Scan for the cell matching the given text and deliver its [X, Y] coordinate at center. 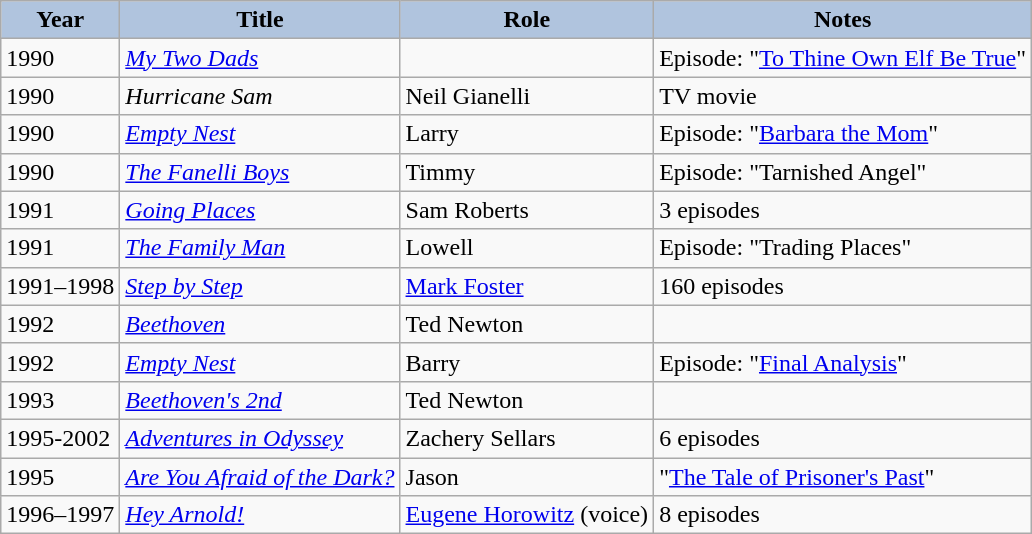
Notes [843, 20]
3 episodes [843, 210]
Sam Roberts [527, 210]
Hurricane Sam [260, 96]
Adventures in Odyssey [260, 438]
Jason [527, 477]
1995-2002 [60, 438]
8 episodes [843, 515]
Timmy [527, 172]
Episode: "Barbara the Mom" [843, 134]
The Fanelli Boys [260, 172]
6 episodes [843, 438]
1991–1998 [60, 286]
Lowell [527, 248]
Larry [527, 134]
Title [260, 20]
Barry [527, 362]
Are You Afraid of the Dark? [260, 477]
1993 [60, 400]
Role [527, 20]
Zachery Sellars [527, 438]
"The Tale of Prisoner's Past" [843, 477]
Neil Gianelli [527, 96]
Eugene Horowitz (voice) [527, 515]
Mark Foster [527, 286]
Step by Step [260, 286]
My Two Dads [260, 58]
Episode: "Tarnished Angel" [843, 172]
TV movie [843, 96]
The Family Man [260, 248]
1996–1997 [60, 515]
Episode: "Trading Places" [843, 248]
Hey Arnold! [260, 515]
160 episodes [843, 286]
Going Places [260, 210]
Year [60, 20]
Beethoven's 2nd [260, 400]
Beethoven [260, 324]
Episode: "To Thine Own Elf Be True" [843, 58]
Episode: "Final Analysis" [843, 362]
1995 [60, 477]
